Extract the (x, y) coordinate from the center of the cell holding the provided text.  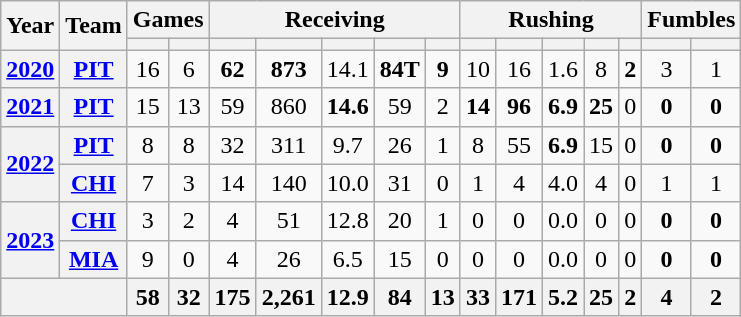
10.0 (348, 183)
2022 (30, 164)
Team (94, 26)
Fumbles (692, 20)
20 (400, 221)
33 (478, 297)
2,261 (288, 297)
58 (148, 297)
7 (148, 183)
4.0 (564, 183)
10 (478, 69)
5.2 (564, 297)
Games (168, 20)
51 (288, 221)
2023 (30, 240)
14.6 (348, 107)
96 (518, 107)
6.5 (348, 259)
84T (400, 69)
31 (400, 183)
12.8 (348, 221)
Receiving (334, 20)
873 (288, 69)
Rushing (550, 20)
14.1 (348, 69)
55 (518, 145)
9.7 (348, 145)
1.6 (564, 69)
171 (518, 297)
6 (188, 69)
860 (288, 107)
140 (288, 183)
12.9 (348, 297)
Year (30, 26)
MIA (94, 259)
84 (400, 297)
2020 (30, 69)
62 (232, 69)
311 (288, 145)
2021 (30, 107)
175 (232, 297)
